Pinpoint the cell where the given text exists, returning its (x, y) midpoint coordinate. 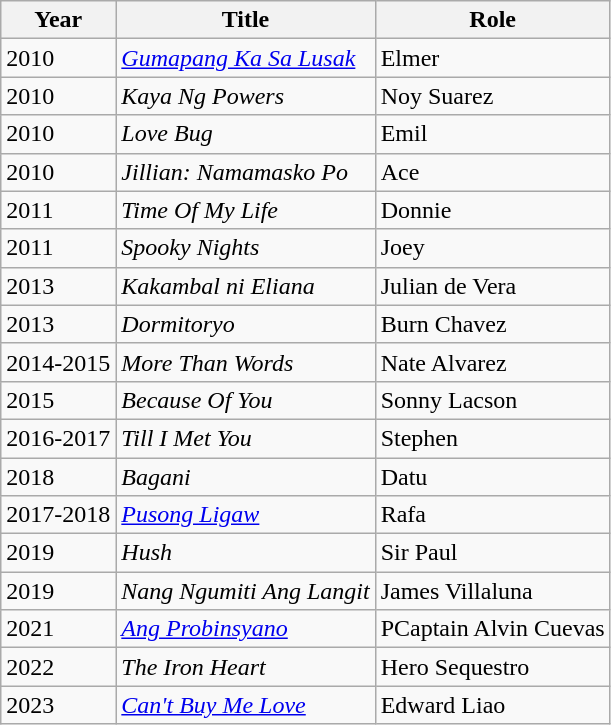
Ace (492, 172)
Can't Buy Me Love (246, 705)
Time Of My Life (246, 210)
James Villaluna (492, 591)
Stephen (492, 438)
Hero Sequestro (492, 667)
The Iron Heart (246, 667)
Role (492, 20)
Till I Met You (246, 438)
2016-2017 (58, 438)
Nate Alvarez (492, 362)
Elmer (492, 58)
Burn Chavez (492, 324)
Hush (246, 553)
Because Of You (246, 400)
2015 (58, 400)
Sir Paul (492, 553)
Julian de Vera (492, 286)
More Than Words (246, 362)
Datu (492, 477)
Spooky Nights (246, 248)
Edward Liao (492, 705)
Dormitoryo (246, 324)
2021 (58, 629)
Love Bug (246, 134)
Noy Suarez (492, 96)
Joey (492, 248)
2023 (58, 705)
2017-2018 (58, 515)
Emil (492, 134)
2018 (58, 477)
Kaya Ng Powers (246, 96)
2014-2015 (58, 362)
Title (246, 20)
Gumapang Ka Sa Lusak (246, 58)
Pusong Ligaw (246, 515)
2022 (58, 667)
Donnie (492, 210)
Sonny Lacson (492, 400)
Year (58, 20)
Rafa (492, 515)
Kakambal ni Eliana (246, 286)
Jillian: Namamasko Po (246, 172)
Bagani (246, 477)
PCaptain Alvin Cuevas (492, 629)
Nang Ngumiti Ang Langit (246, 591)
Ang Probinsyano (246, 629)
